Return [X, Y] of the center of cell containing provided text 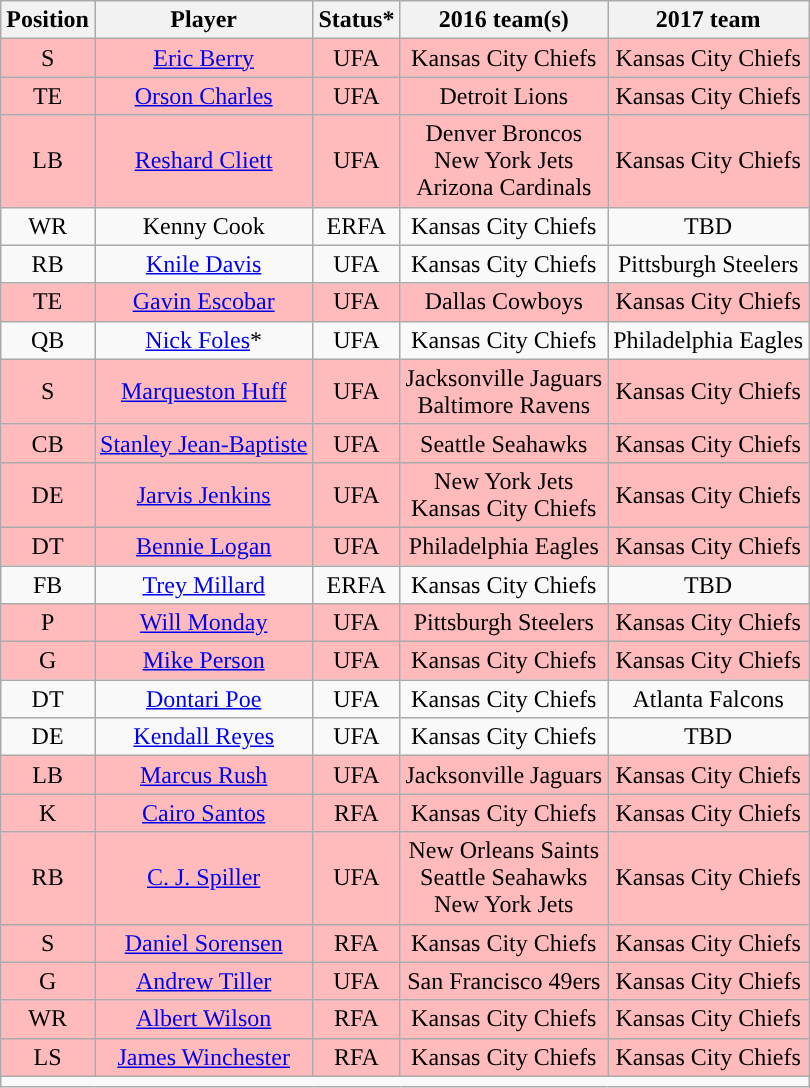
New Orleans SaintsSeattle SeahawksNew York Jets [504, 878]
Jacksonville Jaguars [504, 775]
Kenny Cook [203, 226]
P [48, 623]
Atlanta Falcons [708, 699]
2017 team [708, 20]
Seattle Seahawks [504, 443]
Jacksonville JaguarsBaltimore Ravens [504, 392]
Andrew Tiller [203, 981]
Bennie Logan [203, 546]
Eric Berry [203, 58]
Dallas Cowboys [504, 302]
2016 team(s) [504, 20]
Jarvis Jenkins [203, 494]
Stanley Jean-Baptiste [203, 443]
Cairo Santos [203, 813]
Detroit Lions [504, 96]
C. J. Spiller [203, 878]
Player [203, 20]
Albert Wilson [203, 1019]
Dontari Poe [203, 699]
Marcus Rush [203, 775]
Knile Davis [203, 264]
Will Monday [203, 623]
New York JetsKansas City Chiefs [504, 494]
K [48, 813]
Reshard Cliett [203, 161]
CB [48, 443]
San Francisco 49ers [504, 981]
Status* [356, 20]
Nick Foles* [203, 340]
Gavin Escobar [203, 302]
FB [48, 585]
Orson Charles [203, 96]
Mike Person [203, 661]
LS [48, 1057]
Daniel Sorensen [203, 943]
Trey Millard [203, 585]
Denver BroncosNew York JetsArizona Cardinals [504, 161]
Marqueston Huff [203, 392]
QB [48, 340]
Kendall Reyes [203, 737]
Position [48, 20]
James Winchester [203, 1057]
